Find where the given text appears and provide that cell's center as (X, Y) coordinate. 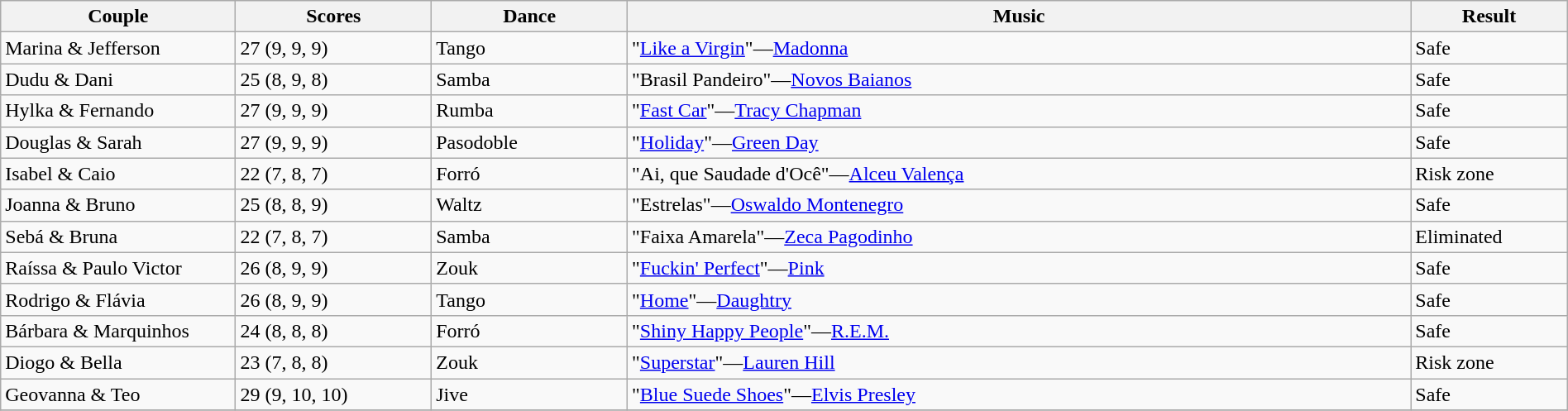
"Blue Suede Shoes"—Elvis Presley (1019, 394)
"Ai, que Saudade d'Ocê"—Alceu Valença (1019, 174)
Sebá & Bruna (118, 237)
Rumba (529, 111)
29 (9, 10, 10) (334, 394)
"Brasil Pandeiro"—Novos Baianos (1019, 79)
Music (1019, 17)
Douglas & Sarah (118, 142)
Scores (334, 17)
"Superstar"—Lauren Hill (1019, 362)
Result (1489, 17)
"Shiny Happy People"—R.E.M. (1019, 331)
"Fuckin' Perfect"—Pink (1019, 268)
Joanna & Bruno (118, 205)
Jive (529, 394)
Rodrigo & Flávia (118, 299)
Hylka & Fernando (118, 111)
Dance (529, 17)
Isabel & Caio (118, 174)
Diogo & Bella (118, 362)
23 (7, 8, 8) (334, 362)
25 (8, 9, 8) (334, 79)
"Like a Virgin"—Madonna (1019, 48)
Dudu & Dani (118, 79)
Couple (118, 17)
Raíssa & Paulo Victor (118, 268)
"Home"—Daughtry (1019, 299)
Waltz (529, 205)
Eliminated (1489, 237)
"Faixa Amarela"—Zeca Pagodinho (1019, 237)
24 (8, 8, 8) (334, 331)
"Estrelas"—Oswaldo Montenegro (1019, 205)
25 (8, 8, 9) (334, 205)
"Holiday"—Green Day (1019, 142)
Geovanna & Teo (118, 394)
"Fast Car"—Tracy Chapman (1019, 111)
Bárbara & Marquinhos (118, 331)
Marina & Jefferson (118, 48)
Pasodoble (529, 142)
